Return (x, y) of the center of cell containing provided text 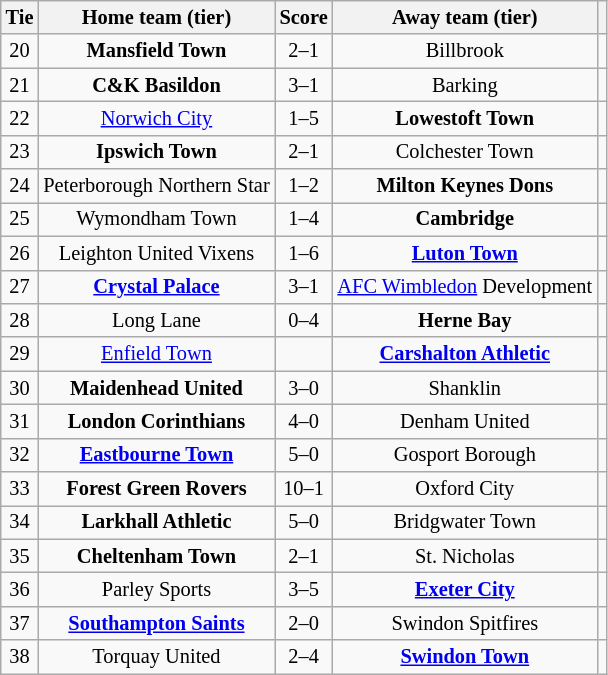
33 (20, 489)
Torquay United (156, 657)
35 (20, 556)
34 (20, 522)
Score (304, 17)
Forest Green Rovers (156, 489)
3–5 (304, 589)
28 (20, 320)
Tie (20, 17)
1–4 (304, 219)
Peterborough Northern Star (156, 186)
Oxford City (465, 489)
30 (20, 388)
C&K Basildon (156, 85)
Away team (tier) (465, 17)
24 (20, 186)
Bridgwater Town (465, 522)
Larkhall Athletic (156, 522)
St. Nicholas (465, 556)
1–6 (304, 253)
Parley Sports (156, 589)
29 (20, 354)
Luton Town (465, 253)
27 (20, 287)
10–1 (304, 489)
23 (20, 152)
1–2 (304, 186)
Carshalton Athletic (465, 354)
AFC Wimbledon Development (465, 287)
Gosport Borough (465, 455)
London Corinthians (156, 421)
Barking (465, 85)
20 (20, 51)
21 (20, 85)
Long Lane (156, 320)
Wymondham Town (156, 219)
2–4 (304, 657)
0–4 (304, 320)
37 (20, 623)
25 (20, 219)
Mansfield Town (156, 51)
Norwich City (156, 118)
Southampton Saints (156, 623)
1–5 (304, 118)
Cheltenham Town (156, 556)
Ipswich Town (156, 152)
4–0 (304, 421)
Enfield Town (156, 354)
22 (20, 118)
Swindon Town (465, 657)
Exeter City (465, 589)
Billbrook (465, 51)
Home team (tier) (156, 17)
Herne Bay (465, 320)
Shanklin (465, 388)
Leighton United Vixens (156, 253)
26 (20, 253)
36 (20, 589)
32 (20, 455)
Denham United (465, 421)
Colchester Town (465, 152)
38 (20, 657)
Maidenhead United (156, 388)
Crystal Palace (156, 287)
Swindon Spitfires (465, 623)
Lowestoft Town (465, 118)
2–0 (304, 623)
31 (20, 421)
Eastbourne Town (156, 455)
3–0 (304, 388)
Milton Keynes Dons (465, 186)
Cambridge (465, 219)
